For the text-containing cell, return its midpoint in [X, Y] coordinate format. 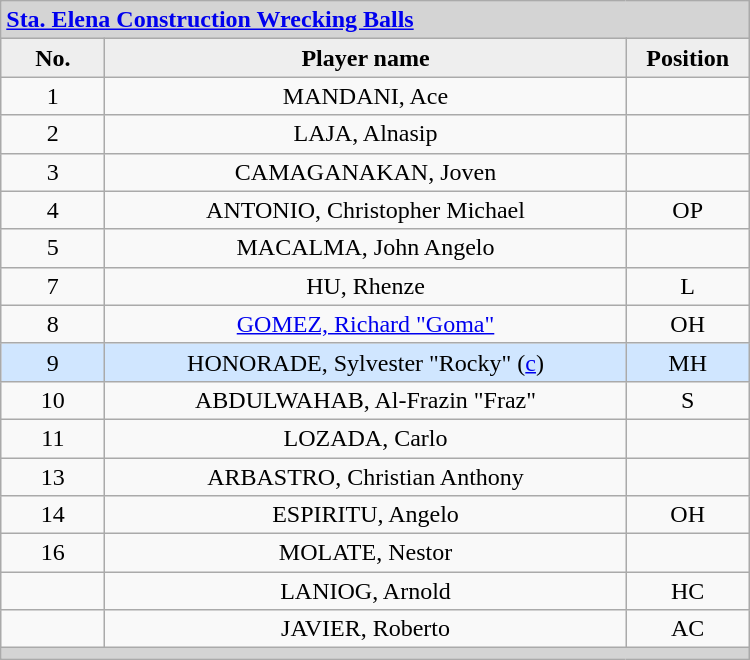
Sta. Elena Construction Wrecking Balls [375, 20]
MOLATE, Nestor [366, 553]
13 [53, 477]
LAJA, Alnasip [366, 134]
LANIOG, Arnold [366, 591]
2 [53, 134]
ARBASTRO, Christian Anthony [366, 477]
1 [53, 96]
16 [53, 553]
CAMAGANAKAN, Joven [366, 172]
7 [53, 286]
ANTONIO, Christopher Michael [366, 210]
5 [53, 248]
Player name [366, 58]
HU, Rhenze [366, 286]
11 [53, 438]
HONORADE, Sylvester "Rocky" (c) [366, 362]
9 [53, 362]
No. [53, 58]
JAVIER, Roberto [366, 629]
14 [53, 515]
Position [688, 58]
S [688, 400]
ESPIRITU, Angelo [366, 515]
HC [688, 591]
MH [688, 362]
GOMEZ, Richard "Goma" [366, 324]
AC [688, 629]
MACALMA, John Angelo [366, 248]
LOZADA, Carlo [366, 438]
8 [53, 324]
ABDULWAHAB, Al-Frazin "Fraz" [366, 400]
L [688, 286]
MANDANI, Ace [366, 96]
10 [53, 400]
OP [688, 210]
4 [53, 210]
3 [53, 172]
